Find where the given text appears and provide that cell's center as [X, Y] coordinate. 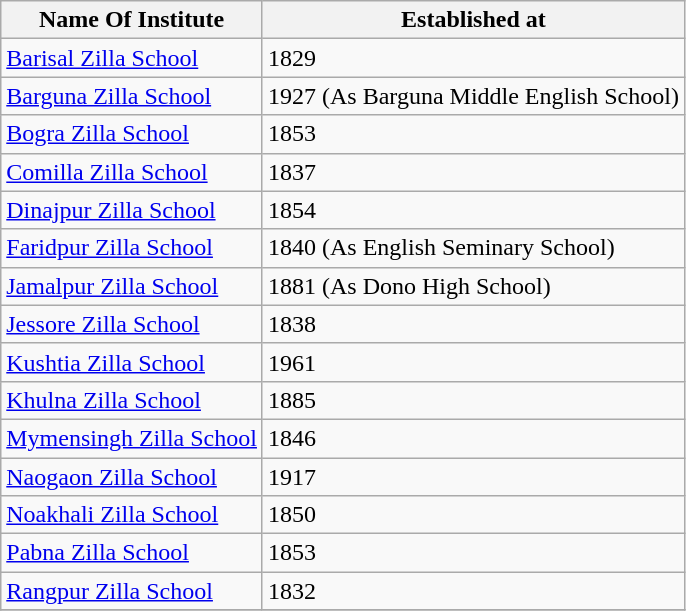
Kushtia Zilla School [132, 362]
Name Of Institute [132, 20]
Comilla Zilla School [132, 172]
Barguna Zilla School [132, 96]
Rangpur Zilla School [132, 591]
Jamalpur Zilla School [132, 286]
Mymensingh Zilla School [132, 438]
1838 [473, 324]
1846 [473, 438]
Dinajpur Zilla School [132, 210]
Faridpur Zilla School [132, 248]
1832 [473, 591]
Bogra Zilla School [132, 134]
1885 [473, 400]
Barisal Zilla School [132, 58]
1837 [473, 172]
1917 [473, 477]
1829 [473, 58]
Khulna Zilla School [132, 400]
1854 [473, 210]
1881 (As Dono High School) [473, 286]
1840 (As English Seminary School) [473, 248]
Jessore Zilla School [132, 324]
1850 [473, 515]
1961 [473, 362]
Noakhali Zilla School [132, 515]
Pabna Zilla School [132, 553]
1927 (As Barguna Middle English School) [473, 96]
Established at [473, 20]
Naogaon Zilla School [132, 477]
